Find where the given text appears and provide that cell's center as (x, y) coordinate. 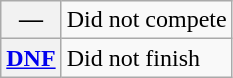
Did not compete (146, 20)
DNF (31, 58)
— (31, 20)
Did not finish (146, 58)
